Extract the (X, Y) coordinate from the center of the cell holding the provided text.  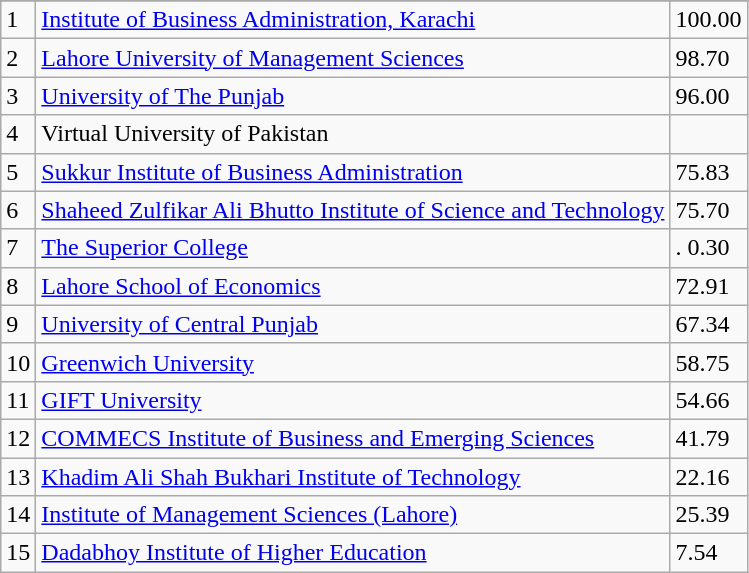
Institute of Management Sciences (Lahore) (353, 515)
14 (18, 515)
Sukkur Institute of Business Administration (353, 172)
3 (18, 96)
75.70 (708, 210)
The Superior College (353, 248)
12 (18, 438)
9 (18, 324)
Dadabhoy Institute of Higher Education (353, 553)
96.00 (708, 96)
72.91 (708, 286)
8 (18, 286)
67.34 (708, 324)
75.83 (708, 172)
2 (18, 58)
University of Central Punjab (353, 324)
. 0.30 (708, 248)
22.16 (708, 477)
COMMECS Institute of Business and Emerging Sciences (353, 438)
98.70 (708, 58)
100.00 (708, 20)
Lahore School of Economics (353, 286)
7 (18, 248)
1 (18, 20)
25.39 (708, 515)
15 (18, 553)
Shaheed Zulfikar Ali Bhutto Institute of Science and Technology (353, 210)
Virtual University of Pakistan (353, 134)
7.54 (708, 553)
10 (18, 362)
5 (18, 172)
11 (18, 400)
Greenwich University (353, 362)
58.75 (708, 362)
GIFT University (353, 400)
University of The Punjab (353, 96)
Lahore University of Management Sciences (353, 58)
Khadim Ali Shah Bukhari Institute of Technology (353, 477)
41.79 (708, 438)
6 (18, 210)
54.66 (708, 400)
Institute of Business Administration, Karachi (353, 20)
4 (18, 134)
13 (18, 477)
